Return (x, y) of the center of cell containing provided text 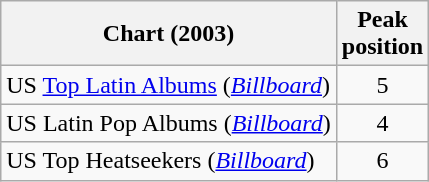
US Top Heatseekers (Billboard) (169, 161)
6 (382, 161)
5 (382, 85)
Chart (2003) (169, 34)
4 (382, 123)
US Top Latin Albums (Billboard) (169, 85)
Peakposition (382, 34)
US Latin Pop Albums (Billboard) (169, 123)
